Pinpoint the cell where the given text exists, returning its (x, y) midpoint coordinate. 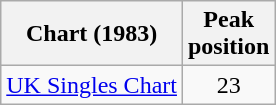
23 (228, 85)
Chart (1983) (92, 34)
UK Singles Chart (92, 85)
Peakposition (228, 34)
